Extract the (x, y) coordinate from the center of the cell holding the provided text.  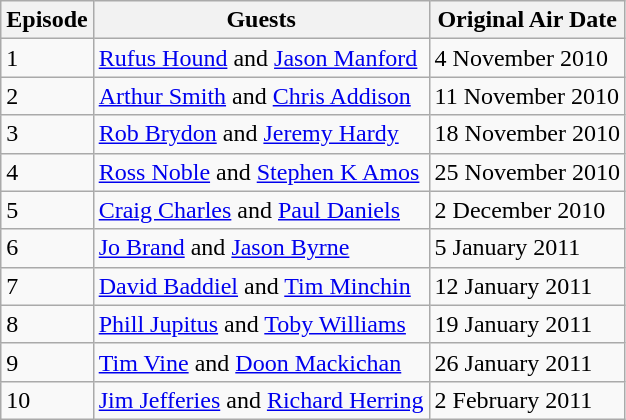
Episode (47, 20)
3 (47, 134)
26 January 2011 (527, 362)
2 (47, 96)
Tim Vine and Doon Mackichan (261, 362)
Ross Noble and Stephen K Amos (261, 172)
Jim Jefferies and Richard Herring (261, 400)
4 (47, 172)
12 January 2011 (527, 286)
7 (47, 286)
Rob Brydon and Jeremy Hardy (261, 134)
Jo Brand and Jason Byrne (261, 248)
2 December 2010 (527, 210)
19 January 2011 (527, 324)
9 (47, 362)
Craig Charles and Paul Daniels (261, 210)
5 January 2011 (527, 248)
6 (47, 248)
Phill Jupitus and Toby Williams (261, 324)
Guests (261, 20)
11 November 2010 (527, 96)
4 November 2010 (527, 58)
18 November 2010 (527, 134)
Arthur Smith and Chris Addison (261, 96)
25 November 2010 (527, 172)
1 (47, 58)
10 (47, 400)
8 (47, 324)
Rufus Hound and Jason Manford (261, 58)
Original Air Date (527, 20)
David Baddiel and Tim Minchin (261, 286)
2 February 2011 (527, 400)
5 (47, 210)
